Pinpoint the cell where the given text exists, returning its [X, Y] midpoint coordinate. 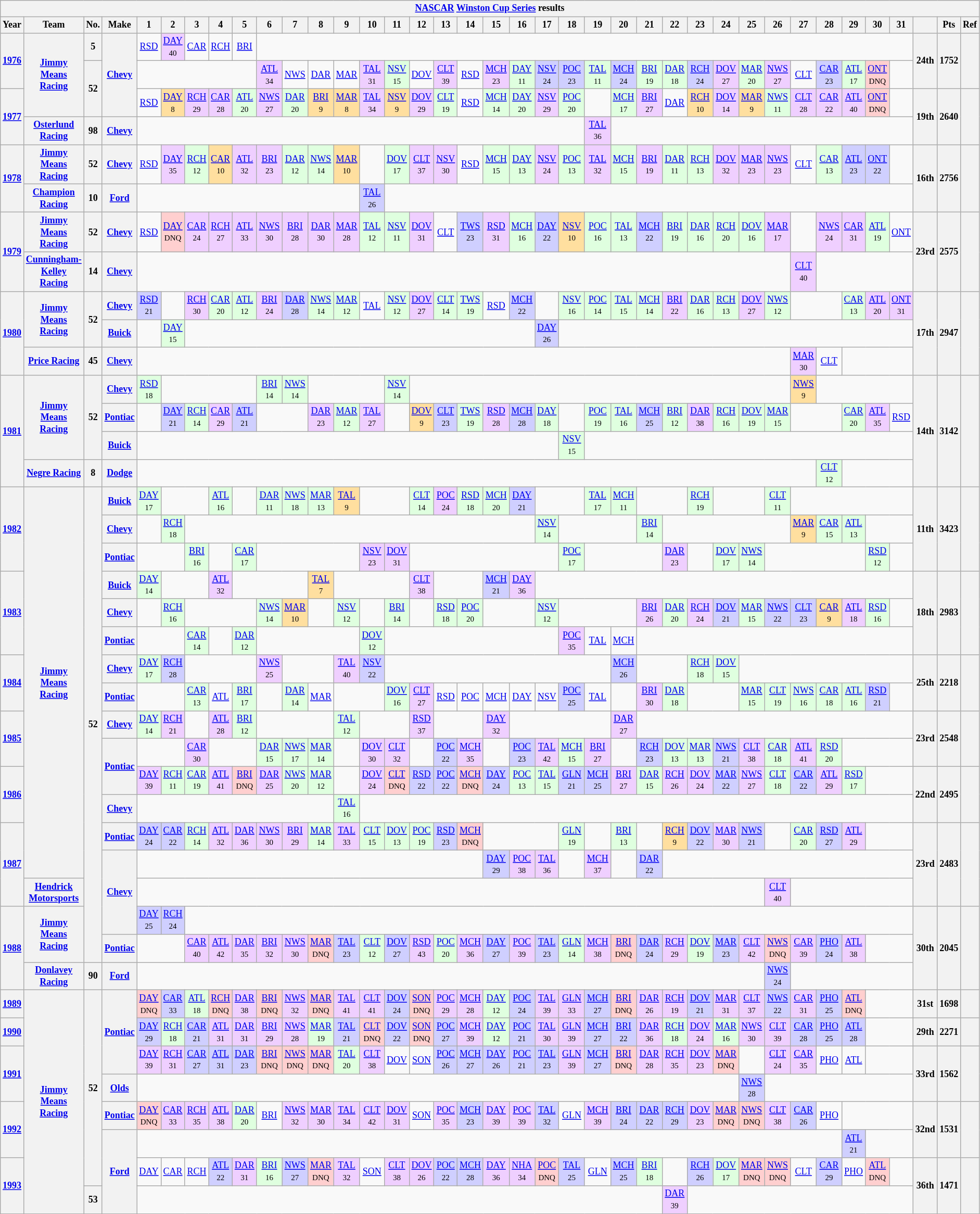
NWS9 [804, 389]
RCH9 [674, 837]
1986 [12, 794]
CAR9 [830, 613]
NSV10 [572, 232]
GLN21 [572, 780]
TAL39 [547, 1004]
22nd [925, 794]
MAR8 [347, 103]
MCH35 [470, 753]
ONT [901, 232]
POC14 [597, 306]
DAY22 [547, 232]
1992 [12, 1130]
2947 [949, 333]
MAR20 [752, 75]
22 [674, 25]
DAR35 [245, 948]
CAR17 [245, 557]
RCH30 [197, 306]
Osterlund Racing [54, 131]
DAR39 [674, 1199]
NSV9 [397, 103]
NWS17 [295, 753]
NSV30 [446, 165]
POC25 [572, 697]
MAR17 [778, 232]
POC29 [446, 1004]
NSV23 [372, 557]
3 [197, 25]
7 [295, 25]
1988 [12, 949]
2640 [949, 117]
RSD31 [496, 232]
28 [830, 25]
NWS23 [778, 165]
RCH11 [173, 780]
17th [925, 333]
DOV32 [726, 165]
NWS25 [270, 669]
CLT15 [372, 837]
CAR39 [804, 948]
2218 [949, 683]
NWS [295, 75]
BRI17 [245, 697]
POC26 [446, 1060]
Team [54, 25]
Year [12, 25]
1976 [12, 60]
ATL17 [854, 75]
TAL25 [572, 1172]
DAR25 [270, 780]
Make [120, 25]
DAY8 [173, 103]
6 [270, 25]
Dodge [120, 473]
2483 [949, 864]
CAR21 [197, 1032]
ATL12 [245, 306]
CAR26 [804, 1116]
19th [925, 117]
NWS12 [778, 306]
12 [422, 25]
TAL33 [347, 837]
1989 [12, 1004]
ATL42 [221, 948]
NSV29 [547, 103]
NWS11 [778, 103]
TWS23 [470, 232]
2575 [949, 252]
45 [93, 361]
1982 [12, 529]
NASCAR Winston Cup Series results [490, 8]
DAY20 [522, 103]
DOV9 [422, 418]
2548 [949, 738]
POC17 [572, 557]
MCH21 [496, 585]
29th [925, 1032]
DAY27 [496, 948]
1980 [12, 333]
MCH38 [597, 948]
2495 [949, 794]
DOV14 [726, 103]
MCH37 [597, 864]
1987 [12, 864]
MAR28 [347, 232]
Donlavey Racing [54, 976]
GLN33 [572, 1004]
DOV15 [726, 669]
NWS18 [295, 501]
Pts [949, 25]
ATL35 [877, 418]
DAR30 [321, 232]
Ref [970, 25]
NWS16 [804, 697]
CLT28 [804, 103]
TAL11 [597, 75]
21 [650, 25]
ATL19 [877, 232]
RSD37 [422, 725]
CLT18 [778, 780]
CLT27 [422, 697]
1752 [949, 60]
RSD22 [422, 780]
ONT22 [877, 165]
TAL7 [321, 585]
15 [496, 25]
20 [623, 25]
BRI13 [623, 837]
1977 [12, 117]
CLT41 [372, 1004]
TAL42 [547, 753]
24th [925, 60]
DOV12 [372, 641]
DAY32 [496, 725]
TAL31 [372, 75]
DOV29 [422, 103]
DAY15 [173, 334]
CAR24 [197, 232]
3142 [949, 431]
TAL9 [347, 501]
POC27 [446, 1032]
30th [925, 949]
RCH23 [650, 753]
1 [149, 25]
BRI26 [650, 613]
RSD16 [877, 613]
RSD20 [830, 753]
1531 [949, 1130]
RSD23 [446, 837]
NSV11 [397, 232]
DAY25 [149, 920]
18th [925, 613]
16 [522, 25]
CAR35 [804, 1060]
CAR19 [197, 780]
MCH17 [623, 103]
PHO24 [830, 948]
MCH24 [623, 75]
DAR24 [650, 948]
1991 [12, 1073]
DAY18 [547, 418]
30 [877, 25]
24 [726, 25]
No. [93, 25]
RSD17 [854, 780]
MCH16 [522, 232]
MCH36 [470, 948]
CAR10 [221, 165]
98 [93, 131]
Negre Racing [54, 473]
GLN19 [572, 837]
Cunningham-Kelley Racing [54, 272]
2271 [949, 1032]
RCH12 [197, 165]
DAY13 [522, 165]
GLN14 [572, 948]
31st [925, 1004]
14th [925, 431]
Price Racing [54, 361]
1562 [949, 1073]
TAL41 [347, 1004]
25th [925, 683]
ONT31 [901, 306]
ATL33 [245, 232]
3423 [949, 529]
MCH20 [496, 501]
ATL13 [854, 529]
RSD12 [877, 557]
19 [597, 25]
BRI23 [270, 165]
ATL34 [270, 75]
DAY40 [173, 47]
ATL23 [854, 165]
Hendrick Motorsports [54, 892]
RCH20 [726, 232]
DAR14 [295, 697]
DAR26 [650, 1004]
18 [572, 25]
36th [925, 1186]
CAR30 [197, 753]
CLT32 [397, 753]
1981 [12, 431]
4 [221, 25]
NSV [547, 697]
9 [347, 25]
25 [752, 25]
CLT24 [778, 1060]
BRI18 [650, 1172]
BRI30 [650, 697]
32nd [925, 1130]
TAL27 [372, 418]
BRI32 [270, 948]
2983 [949, 613]
TAL21 [347, 1032]
CAR14 [197, 641]
DOV26 [422, 1172]
DAY35 [173, 165]
POC38 [522, 864]
MCH26 [623, 669]
NWS20 [295, 780]
MAR22 [726, 780]
DOV30 [372, 753]
2 [173, 25]
RCH21 [173, 725]
53 [93, 1199]
RCH10 [700, 103]
NHA34 [522, 1172]
RCH27 [221, 232]
11th [925, 529]
27 [804, 25]
2045 [949, 949]
1993 [12, 1186]
1990 [12, 1032]
BRI28 [295, 232]
MAR19 [321, 1032]
RCHDNQ [221, 1004]
POC [470, 697]
1698 [949, 1004]
TAL40 [347, 669]
BRI9 [321, 103]
DAR27 [623, 725]
RSD27 [830, 837]
29 [854, 25]
RSD43 [422, 948]
13 [446, 25]
1983 [12, 613]
NSV16 [572, 306]
1978 [12, 179]
2756 [949, 179]
TAL20 [347, 1060]
POCDNQ [547, 1172]
DAY11 [522, 75]
1979 [12, 252]
CAR27 [197, 1060]
MAR31 [726, 1004]
1984 [12, 683]
MAR16 [726, 1032]
POC16 [597, 232]
CAR40 [197, 948]
23 [700, 25]
26 [778, 25]
CAR15 [830, 529]
MCH11 [623, 501]
RCH28 [173, 669]
90 [93, 976]
TAL30 [547, 1032]
RSD28 [496, 418]
ATL22 [221, 1172]
CAR23 [830, 75]
17 [547, 25]
1471 [949, 1186]
1985 [12, 738]
TAL26 [372, 198]
Olds [120, 1088]
33rd [925, 1073]
TAL13 [623, 232]
TAL17 [597, 501]
NSV22 [372, 669]
31 [901, 25]
ATL40 [854, 103]
Champion Racing [54, 198]
11 [397, 25]
RCH31 [173, 1060]
CLT11 [778, 501]
16th [925, 179]
